Provide the [x, y] coordinate of the cell's center where the given text is located.  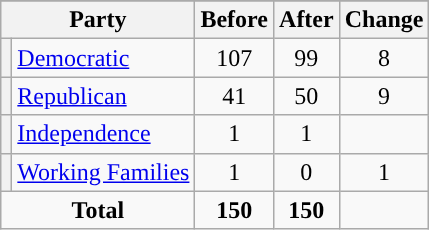
Working Families [104, 172]
Democratic [104, 58]
107 [234, 58]
Party [98, 20]
8 [384, 58]
Before [234, 20]
Republican [104, 96]
41 [234, 96]
Independence [104, 134]
Change [384, 20]
50 [307, 96]
99 [307, 58]
0 [307, 172]
Total [98, 210]
9 [384, 96]
After [307, 20]
